Locate the cell with the specified text and output its (x, y) center coordinate. 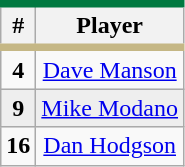
9 (18, 108)
# (18, 26)
Mike Modano (110, 108)
Dan Hodgson (110, 146)
16 (18, 146)
4 (18, 68)
Player (110, 26)
Dave Manson (110, 68)
